Pinpoint the cell where the given text exists, returning its [X, Y] midpoint coordinate. 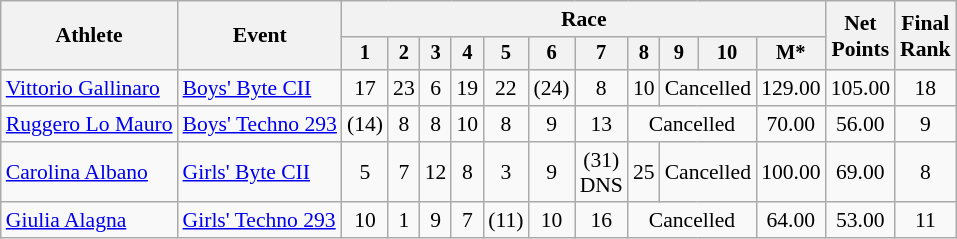
13 [602, 124]
12 [436, 172]
2 [404, 54]
100.00 [790, 172]
Girls' Techno 293 [260, 221]
53.00 [860, 221]
11 [926, 221]
(11) [506, 221]
NetPoints [860, 36]
(14) [365, 124]
105.00 [860, 88]
19 [467, 88]
23 [404, 88]
18 [926, 88]
64.00 [790, 221]
Race [584, 19]
Vittorio Gallinaro [90, 88]
69.00 [860, 172]
16 [602, 221]
17 [365, 88]
Ruggero Lo Mauro [90, 124]
Giulia Alagna [90, 221]
25 [644, 172]
Carolina Albano [90, 172]
56.00 [860, 124]
Athlete [90, 36]
4 [467, 54]
129.00 [790, 88]
Boys' Byte CII [260, 88]
M* [790, 54]
(31)DNS [602, 172]
Event [260, 36]
22 [506, 88]
Boys' Techno 293 [260, 124]
Girls' Byte CII [260, 172]
Final Rank [926, 36]
(24) [551, 88]
70.00 [790, 124]
